For the text-containing cell, return its midpoint in (X, Y) coordinate format. 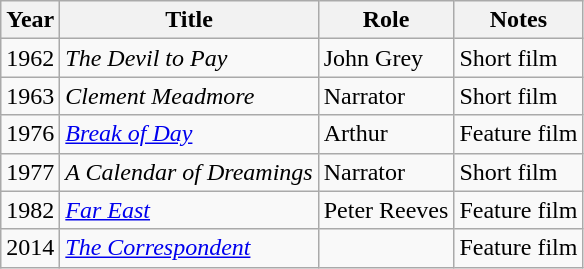
Year (30, 20)
1976 (30, 134)
Title (189, 20)
Clement Meadmore (189, 96)
Role (386, 20)
John Grey (386, 58)
The Correspondent (189, 248)
1962 (30, 58)
Arthur (386, 134)
2014 (30, 248)
Break of Day (189, 134)
The Devil to Pay (189, 58)
1982 (30, 210)
Peter Reeves (386, 210)
A Calendar of Dreamings (189, 172)
Far East (189, 210)
1977 (30, 172)
Notes (518, 20)
1963 (30, 96)
